Search for the cell housing the specified text and yield its [x, y] center coordinate. 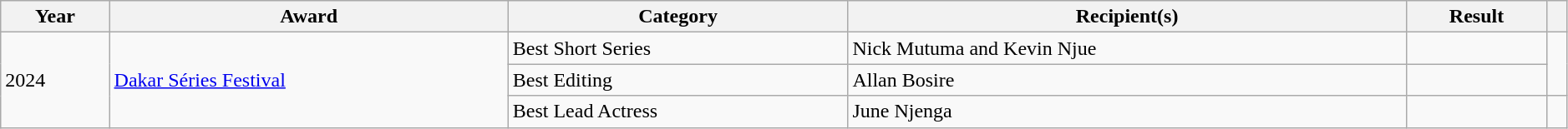
2024 [55, 80]
Best Short Series [678, 48]
June Njenga [1127, 112]
Award [309, 17]
Category [678, 17]
Dakar Séries Festival [309, 80]
Year [55, 17]
Allan Bosire [1127, 80]
Recipient(s) [1127, 17]
Result [1477, 17]
Nick Mutuma and Kevin Njue [1127, 48]
Best Lead Actress [678, 112]
Best Editing [678, 80]
